Determine the [X, Y] coordinate at the center of the cell enclosing the given text.  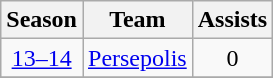
Assists [232, 20]
Season [42, 20]
0 [232, 58]
Team [137, 20]
13–14 [42, 58]
Persepolis [137, 58]
